Provide the (x, y) coordinate of the cell's center where the given text is located.  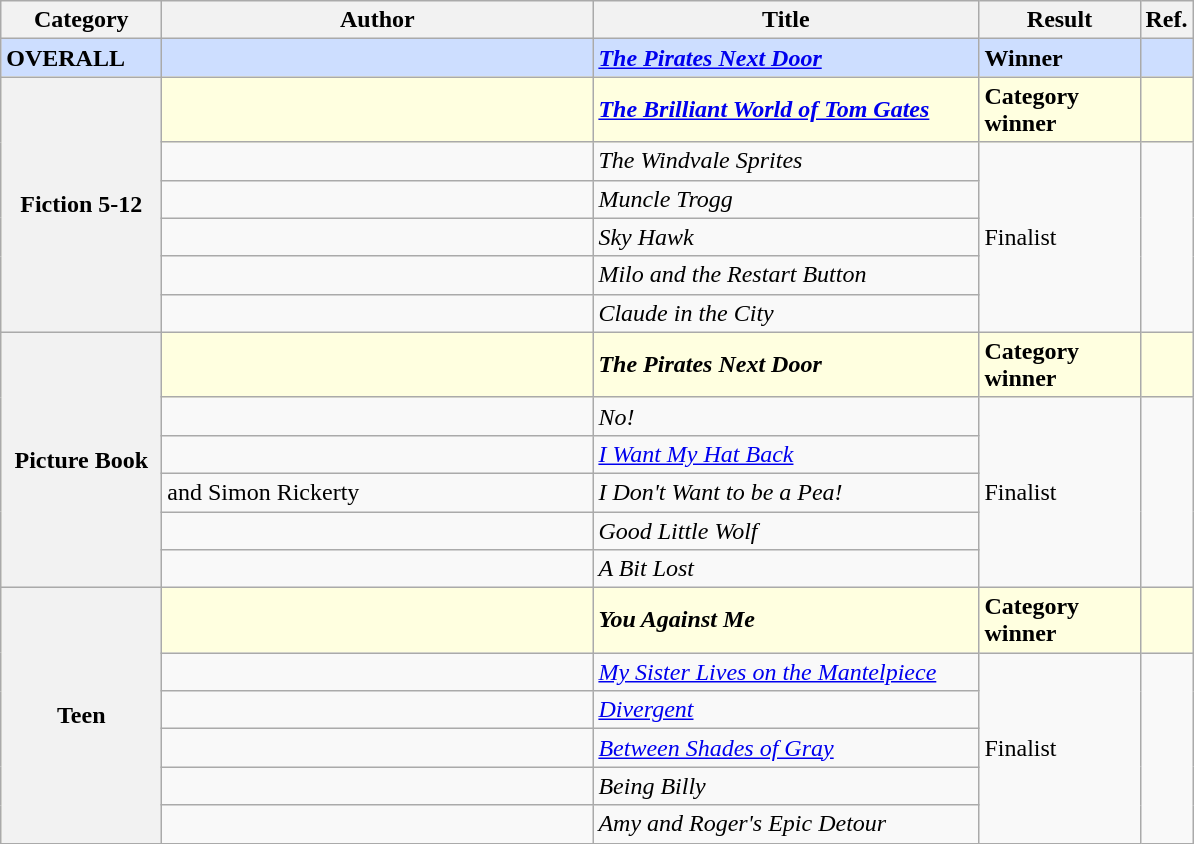
Sky Hawk (786, 237)
Being Billy (786, 786)
Claude in the City (786, 313)
Between Shades of Gray (786, 748)
Milo and the Restart Button (786, 275)
Divergent (786, 710)
OVERALL (82, 58)
Author (378, 20)
I Don't Want to be a Pea! (786, 492)
A Bit Lost (786, 569)
I Want My Hat Back (786, 454)
My Sister Lives on the Mantelpiece (786, 672)
Title (786, 20)
Amy and Roger's Epic Detour (786, 824)
Ref. (1166, 20)
Winner (1060, 58)
Category (82, 20)
and Simon Rickerty (378, 492)
Result (1060, 20)
You Against Me (786, 620)
Muncle Trogg (786, 199)
No! (786, 416)
Picture Book (82, 460)
The Windvale Sprites (786, 161)
Fiction 5-12 (82, 204)
Good Little Wolf (786, 531)
Teen (82, 716)
The Brilliant World of Tom Gates (786, 110)
